For the text-containing cell, return its midpoint in [X, Y] coordinate format. 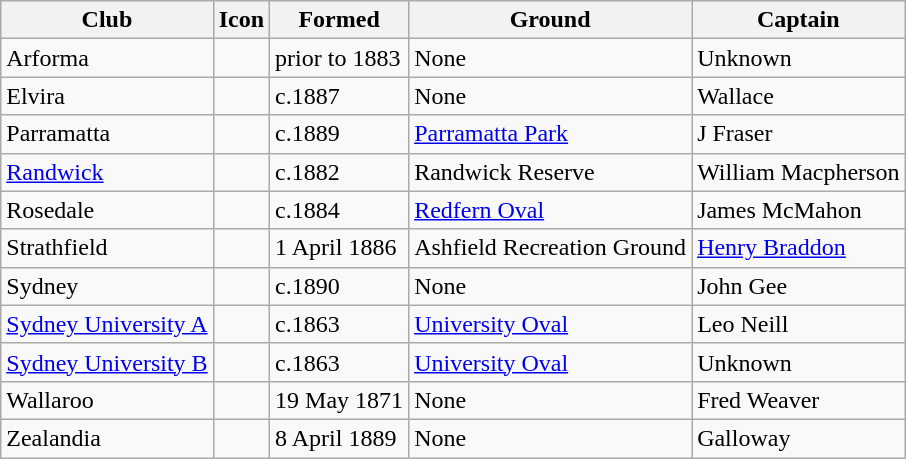
Wallace [798, 96]
Zealandia [107, 438]
c.1889 [340, 134]
Club [107, 20]
Randwick [107, 172]
c.1887 [340, 96]
Ashfield Recreation Ground [550, 248]
John Gee [798, 286]
19 May 1871 [340, 400]
Ground [550, 20]
Galloway [798, 438]
Sydney [107, 286]
Icon [241, 20]
Redfern Oval [550, 210]
Fred Weaver [798, 400]
William Macpherson [798, 172]
J Fraser [798, 134]
Leo Neill [798, 324]
8 April 1889 [340, 438]
Rosedale [107, 210]
Parramatta [107, 134]
Arforma [107, 58]
Sydney University A [107, 324]
Strathfield [107, 248]
Henry Braddon [798, 248]
prior to 1883 [340, 58]
Randwick Reserve [550, 172]
c.1884 [340, 210]
Parramatta Park [550, 134]
Formed [340, 20]
1 April 1886 [340, 248]
Sydney University B [107, 362]
Captain [798, 20]
c.1890 [340, 286]
Elvira [107, 96]
Wallaroo [107, 400]
c.1882 [340, 172]
James McMahon [798, 210]
